Search for the cell housing the specified text and yield its (x, y) center coordinate. 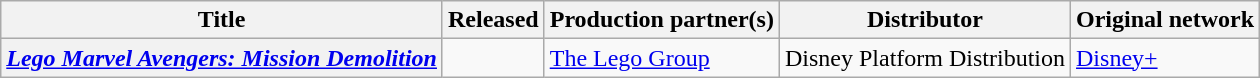
Disney Platform Distribution (924, 58)
The Lego Group (662, 58)
Disney+ (1166, 58)
Released (493, 20)
Original network (1166, 20)
Distributor (924, 20)
Title (222, 20)
Lego Marvel Avengers: Mission Demolition (222, 58)
Production partner(s) (662, 20)
